Find where the given text appears and provide that cell's center as (X, Y) coordinate. 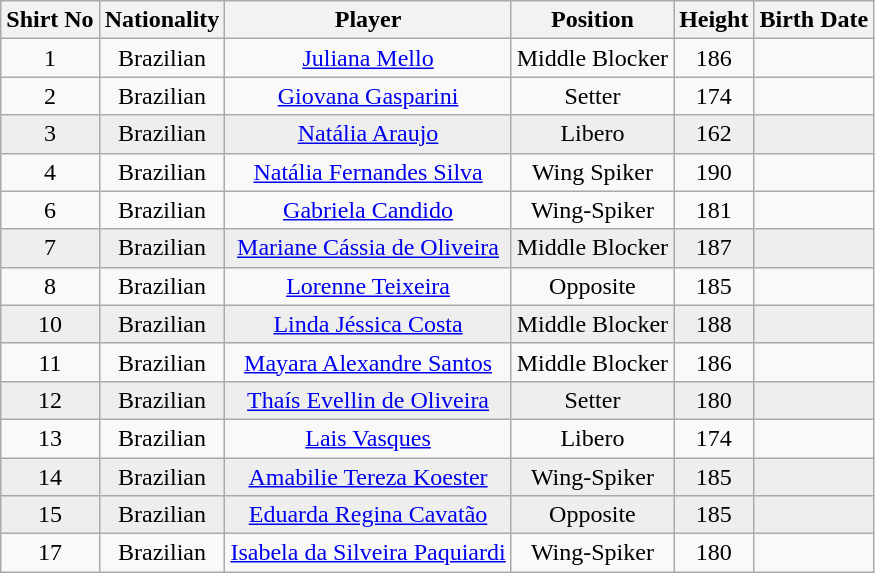
Height (714, 20)
Mayara Alexandre Santos (368, 362)
Lorenne Teixeira (368, 286)
Wing Spiker (592, 172)
Birth Date (814, 20)
17 (50, 553)
Nationality (162, 20)
Natália Araujo (368, 134)
162 (714, 134)
1 (50, 58)
12 (50, 400)
Gabriela Candido (368, 210)
Player (368, 20)
15 (50, 515)
Isabela da Silveira Paquiardi (368, 553)
188 (714, 324)
Lais Vasques (368, 438)
6 (50, 210)
4 (50, 172)
Amabilie Tereza Koester (368, 477)
190 (714, 172)
11 (50, 362)
3 (50, 134)
8 (50, 286)
Natália Fernandes Silva (368, 172)
Thaís Evellin de Oliveira (368, 400)
Position (592, 20)
187 (714, 248)
13 (50, 438)
Linda Jéssica Costa (368, 324)
Shirt No (50, 20)
Juliana Mello (368, 58)
Giovana Gasparini (368, 96)
14 (50, 477)
Eduarda Regina Cavatão (368, 515)
Mariane Cássia de Oliveira (368, 248)
10 (50, 324)
181 (714, 210)
2 (50, 96)
7 (50, 248)
